Scan for the cell matching the given text and deliver its (x, y) coordinate at center. 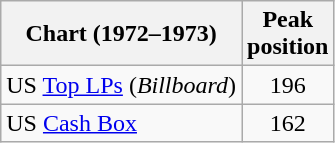
196 (288, 85)
US Cash Box (122, 123)
162 (288, 123)
Chart (1972–1973) (122, 34)
Peakposition (288, 34)
US Top LPs (Billboard) (122, 85)
